Find where the given text appears and provide that cell's center as [X, Y] coordinate. 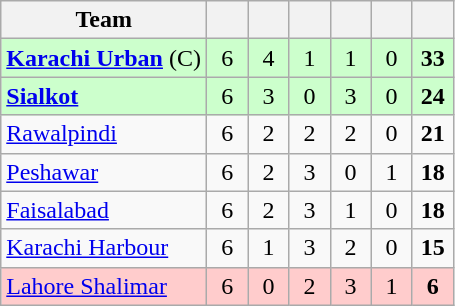
Lahore Shalimar [104, 286]
Rawalpindi [104, 134]
21 [432, 134]
Karachi Urban (C) [104, 58]
Sialkot [104, 96]
15 [432, 248]
Team [104, 20]
Peshawar [104, 172]
33 [432, 58]
Karachi Harbour [104, 248]
Faisalabad [104, 210]
24 [432, 96]
4 [268, 58]
